Return the (X, Y) coordinate for the center point of the cell that contains the specified text.  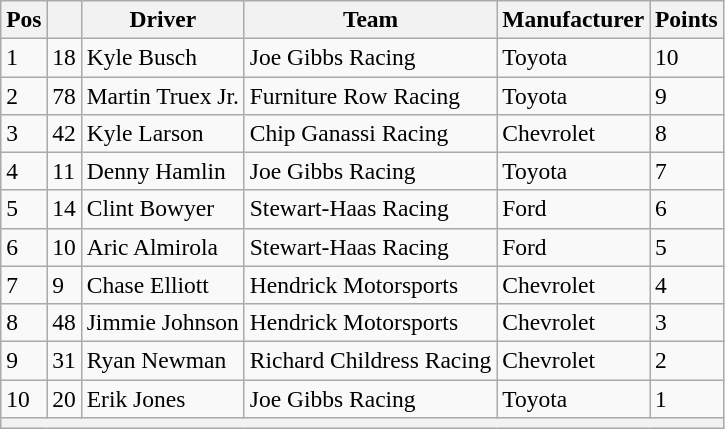
11 (64, 171)
Clint Bowyer (162, 209)
Kyle Larson (162, 133)
Martin Truex Jr. (162, 95)
Manufacturer (574, 19)
31 (64, 360)
Richard Childress Racing (370, 360)
Points (687, 19)
Chip Ganassi Racing (370, 133)
Team (370, 19)
Denny Hamlin (162, 171)
18 (64, 57)
Ryan Newman (162, 360)
14 (64, 209)
Aric Almirola (162, 247)
Pos (24, 19)
Erik Jones (162, 398)
Jimmie Johnson (162, 322)
Driver (162, 19)
Kyle Busch (162, 57)
20 (64, 398)
Furniture Row Racing (370, 95)
78 (64, 95)
42 (64, 133)
Chase Elliott (162, 285)
48 (64, 322)
